Search for the cell housing the specified text and yield its (x, y) center coordinate. 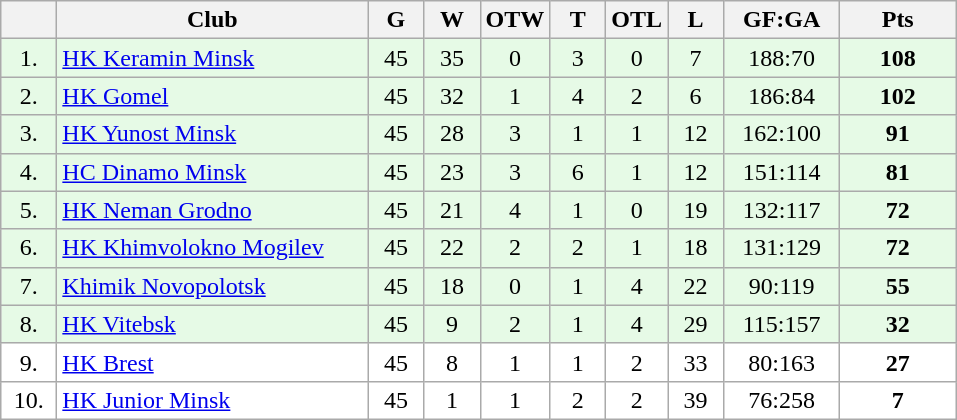
162:100 (782, 134)
Club (212, 20)
35 (452, 58)
151:114 (782, 172)
5. (29, 210)
131:129 (782, 248)
HK Keramin Minsk (212, 58)
T (578, 20)
HK Neman Grodno (212, 210)
8. (29, 324)
W (452, 20)
Khimik Novopolotsk (212, 286)
HK Junior Minsk (212, 400)
19 (696, 210)
HC Dinamo Minsk (212, 172)
L (696, 20)
OTW (515, 20)
39 (696, 400)
80:163 (782, 362)
OTL (637, 20)
55 (898, 286)
Pts (898, 20)
90:119 (782, 286)
188:70 (782, 58)
HK Gomel (212, 96)
9. (29, 362)
21 (452, 210)
10. (29, 400)
9 (452, 324)
HK Yunost Minsk (212, 134)
6. (29, 248)
132:117 (782, 210)
81 (898, 172)
4. (29, 172)
23 (452, 172)
HK Brest (212, 362)
GF:GA (782, 20)
G (396, 20)
7. (29, 286)
108 (898, 58)
91 (898, 134)
186:84 (782, 96)
29 (696, 324)
1. (29, 58)
76:258 (782, 400)
115:157 (782, 324)
27 (898, 362)
28 (452, 134)
3. (29, 134)
102 (898, 96)
2. (29, 96)
8 (452, 362)
33 (696, 362)
HK Vitebsk (212, 324)
HK Khimvolokno Mogilev (212, 248)
